For the text-containing cell, return its midpoint in [X, Y] coordinate format. 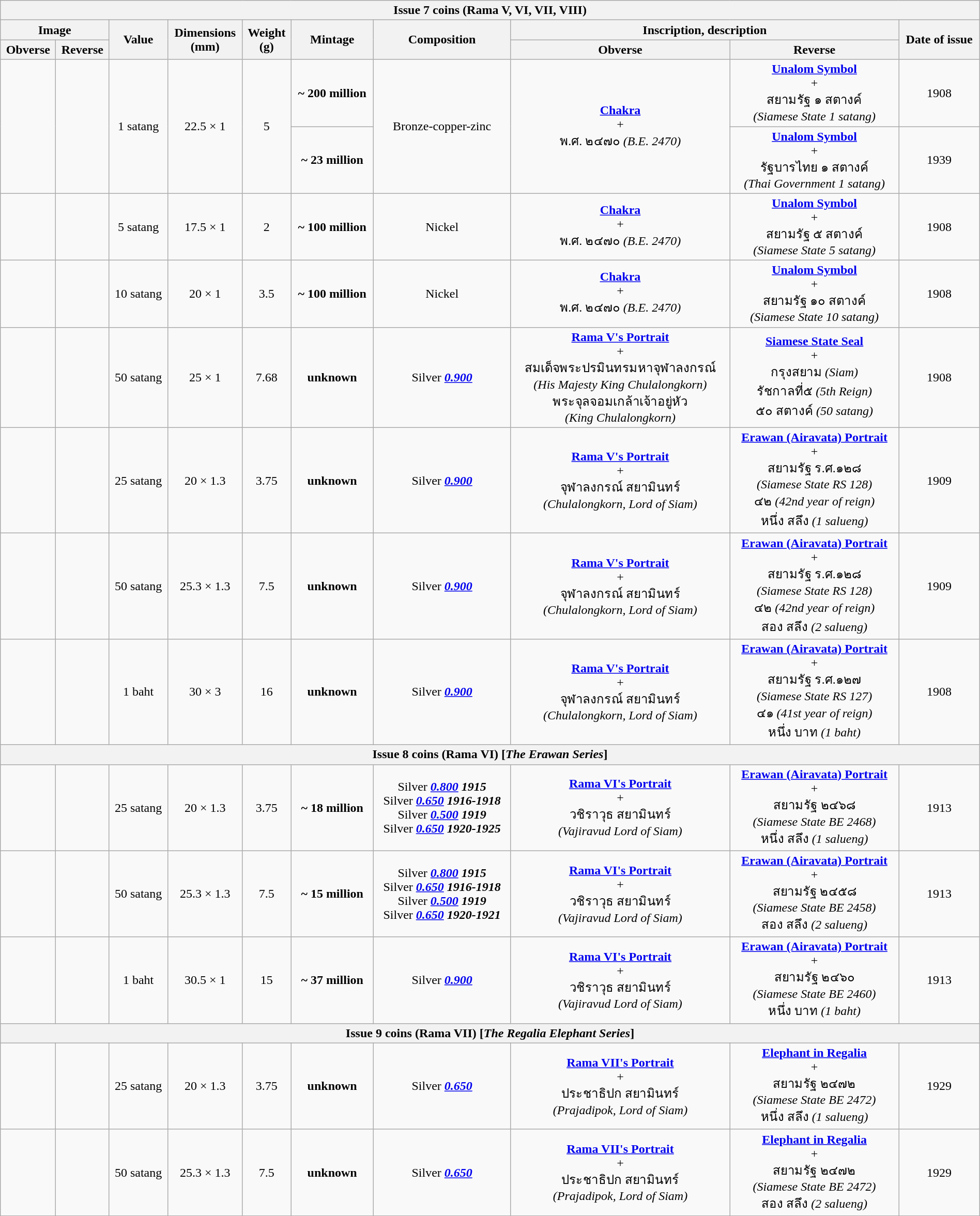
Rama V's Portrait+สมเด็จพระปรมินทรมหาจุฬาลงกรณ์(His Majesty King Chulalongkorn)พระจุลจอมเกล้าเจ้าอยู่หัว(King Chulalongkorn) [620, 377]
Dimensions(mm) [205, 40]
Mintage [332, 40]
Unalom Symbol+สยามรัฐ ๕ สตางค์(Siamese State 5 satang) [815, 227]
Value [139, 40]
10 satang [139, 294]
22.5 × 1 [205, 126]
1 satang [139, 126]
2 [267, 227]
5 satang [139, 227]
30 × 3 [205, 691]
Composition [442, 40]
~ 23 million [332, 160]
Issue 8 coins (Rama VI) [The Erawan Series] [490, 755]
Siamese State Seal+กรุงสยาม (Siam)รัชกาลที่๕ (5th Reign)๕๐ สตางค์ (50 satang) [815, 377]
1939 [939, 160]
~ 15 million [332, 894]
~ 200 million [332, 93]
~ 37 million [332, 980]
Unalom Symbol+สยามรัฐ ๑ สตางค์(Siamese State 1 satang) [815, 93]
25 × 1 [205, 377]
Inscription, description [705, 30]
Erawan (Airavata) Portrait+สยามรัฐ ร.ศ.๑๒๘(Siamese State RS 128)๔๒ (42nd year of reign)สอง สลึง (2 salueng) [815, 586]
7.68 [267, 377]
Image [55, 30]
5 [267, 126]
Erawan (Airavata) Portrait+สยามรัฐ ๒๔๖๐(Siamese State BE 2460)หนึ่ง บาท (1 baht) [815, 980]
15 [267, 980]
Bronze-copper-zinc [442, 126]
20 × 1 [205, 294]
Erawan (Airavata) Portrait+สยามรัฐ ร.ศ.๑๒๗(Siamese State RS 127)๔๑ (41st year of reign)หนึ่ง บาท (1 baht) [815, 691]
Erawan (Airavata) Portrait+สยามรัฐ ๒๔๕๘(Siamese State BE 2458)สอง สลึง (2 salueng) [815, 894]
Weight(g) [267, 40]
Silver 0.800 1915Silver 0.650 1916-1918Silver 0.500 1919Silver 0.650 1920-1921 [442, 894]
Elephant in Regalia+สยามรัฐ ๒๔๗๒(Siamese State BE 2472)หนึ่ง สลึง (1 salueng) [815, 1086]
Unalom Symbol+สยามรัฐ ๑๐ สตางค์(Siamese State 10 satang) [815, 294]
Elephant in Regalia+สยามรัฐ ๒๔๗๒(Siamese State BE 2472)สอง สลึง (2 salueng) [815, 1172]
Issue 9 coins (Rama VII) [The Regalia Elephant Series] [490, 1033]
Unalom Symbol+รัฐบารไทย ๑ สตางค์(Thai Government 1 satang) [815, 160]
Silver 0.800 1915Silver 0.650 1916-1918Silver 0.500 1919Silver 0.650 1920-1925 [442, 807]
Erawan (Airavata) Portrait+สยามรัฐ ๒๔๖๘ (Siamese State BE 2468)หนึ่ง สลึง (1 salueng) [815, 807]
3.5 [267, 294]
30.5 × 1 [205, 980]
Issue 7 coins (Rama V, VI, VII, VIII) [490, 10]
16 [267, 691]
17.5 × 1 [205, 227]
~ 18 million [332, 807]
Date of issue [939, 40]
Erawan (Airavata) Portrait+สยามรัฐ ร.ศ.๑๒๘(Siamese State RS 128)๔๒ (42nd year of reign)หนึ่ง สลึง (1 salueng) [815, 481]
